Search for the cell housing the specified text and yield its [X, Y] center coordinate. 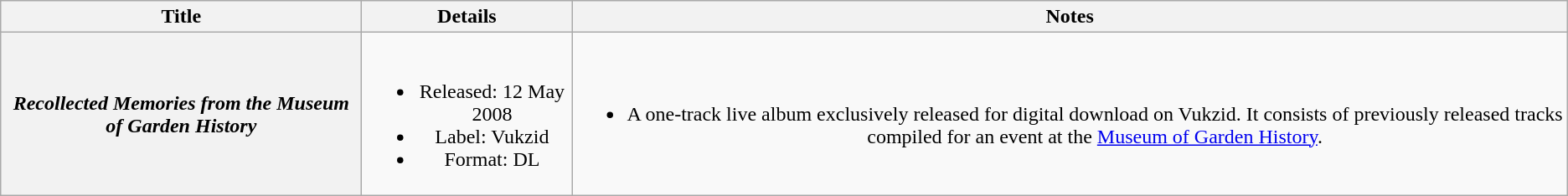
Released: 12 May 2008Label: VukzidFormat: DL [467, 114]
Recollected Memories from the Museum of Garden History [181, 114]
Details [467, 17]
Title [181, 17]
Notes [1070, 17]
